Capture the cell that displays the provided text and extract its [x, y] central coordinate. 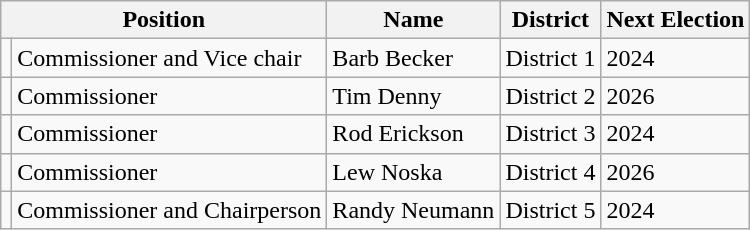
Rod Erickson [414, 134]
Barb Becker [414, 58]
Name [414, 20]
District 4 [550, 172]
Tim Denny [414, 96]
Commissioner and Vice chair [170, 58]
District 1 [550, 58]
Lew Noska [414, 172]
Position [164, 20]
Commissioner and Chairperson [170, 210]
District 5 [550, 210]
District 3 [550, 134]
District [550, 20]
District 2 [550, 96]
Next Election [676, 20]
Randy Neumann [414, 210]
